Locate the cell with the specified text and output its (X, Y) center coordinate. 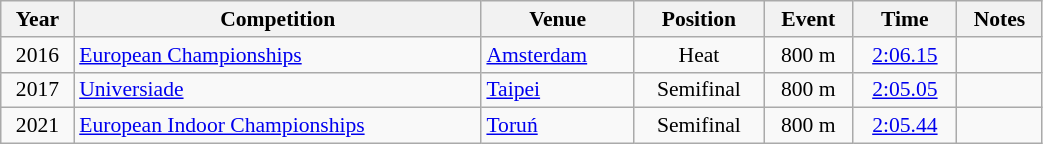
Toruń (558, 126)
Year (38, 19)
2:06.15 (905, 55)
Notes (1000, 19)
Position (699, 19)
2016 (38, 55)
Taipei (558, 90)
2:05.44 (905, 126)
Venue (558, 19)
Heat (699, 55)
2017 (38, 90)
Event (808, 19)
European Championships (278, 55)
2021 (38, 126)
Universiade (278, 90)
Time (905, 19)
Amsterdam (558, 55)
Competition (278, 19)
2:05.05 (905, 90)
European Indoor Championships (278, 126)
